Capture the cell that displays the provided text and extract its [x, y] central coordinate. 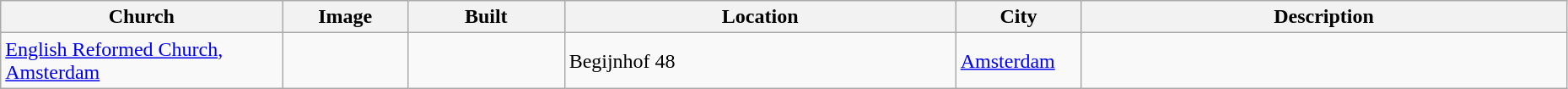
Location [760, 17]
Image [346, 17]
English Reformed Church, Amsterdam [142, 61]
Built [486, 17]
Church [142, 17]
Begijnhof 48 [760, 61]
Amsterdam [1019, 61]
City [1019, 17]
Description [1324, 17]
